Search for the cell housing the specified text and yield its (X, Y) center coordinate. 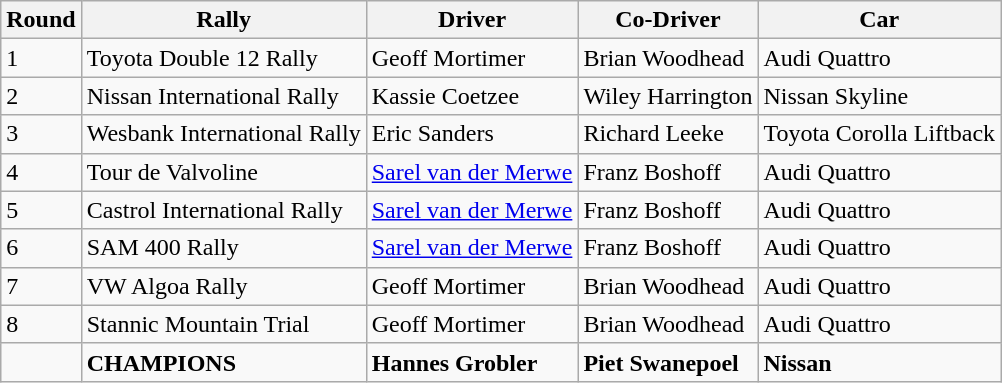
Kassie Coetzee (472, 96)
Nissan Skyline (880, 96)
Co-Driver (668, 20)
VW Algoa Rally (224, 286)
Eric Sanders (472, 134)
7 (41, 286)
Hannes Grobler (472, 362)
4 (41, 172)
Round (41, 20)
CHAMPIONS (224, 362)
Castrol International Rally (224, 210)
Wesbank International Rally (224, 134)
8 (41, 324)
Tour de Valvoline (224, 172)
Driver (472, 20)
Richard Leeke (668, 134)
Nissan International Rally (224, 96)
2 (41, 96)
Toyota Double 12 Rally (224, 58)
6 (41, 248)
3 (41, 134)
SAM 400 Rally (224, 248)
Car (880, 20)
1 (41, 58)
Nissan (880, 362)
Rally (224, 20)
5 (41, 210)
Stannic Mountain Trial (224, 324)
Toyota Corolla Liftback (880, 134)
Piet Swanepoel (668, 362)
Wiley Harrington (668, 96)
